Determine the (x, y) coordinate at the center of the cell enclosing the given text.  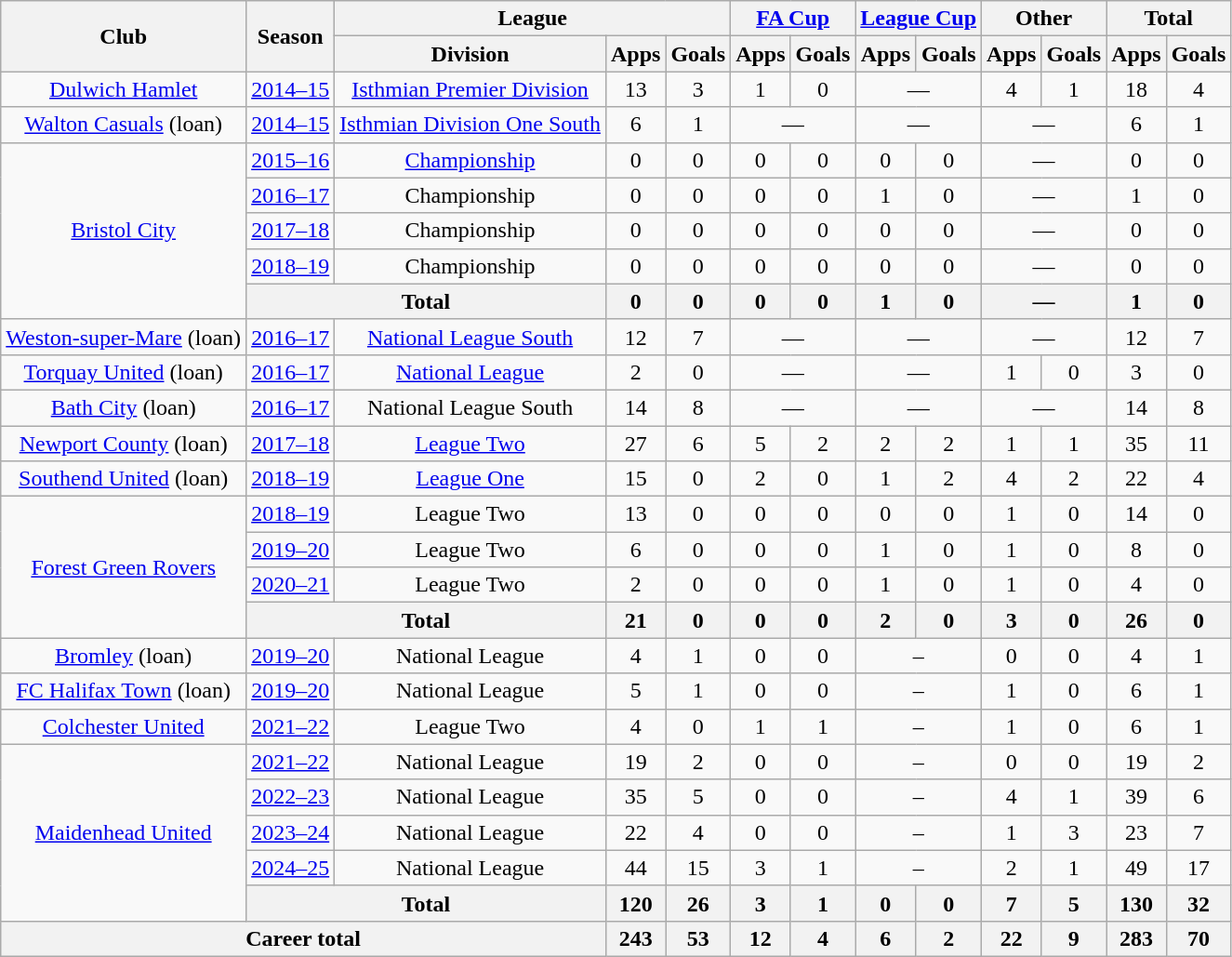
17 (1199, 868)
Weston-super-Mare (loan) (124, 337)
11 (1199, 444)
Other (1044, 19)
130 (1136, 903)
2015–16 (290, 160)
League One (470, 479)
32 (1199, 903)
Isthmian Premier Division (470, 89)
44 (635, 868)
53 (698, 938)
Bristol City (124, 231)
2022–23 (290, 797)
Walton Casuals (loan) (124, 125)
39 (1136, 797)
Newport County (loan) (124, 444)
2020–21 (290, 585)
Bath City (loan) (124, 407)
Dulwich Hamlet (124, 89)
70 (1199, 938)
21 (635, 620)
Isthmian Division One South (470, 125)
120 (635, 903)
2023–24 (290, 832)
49 (1136, 868)
League Cup (919, 19)
Colchester United (124, 726)
9 (1074, 938)
2024–25 (290, 868)
243 (635, 938)
Season (290, 36)
Division (470, 54)
Club (124, 36)
23 (1136, 832)
27 (635, 444)
FC Halifax Town (loan) (124, 691)
283 (1136, 938)
Maidenhead United (124, 832)
Southend United (loan) (124, 479)
Forest Green Rovers (124, 567)
League (533, 19)
FA Cup (793, 19)
18 (1136, 89)
Bromley (loan) (124, 656)
Career total (303, 938)
Torquay United (loan) (124, 372)
